From the cell containing the given text, extract its center point as (x, y) coordinate. 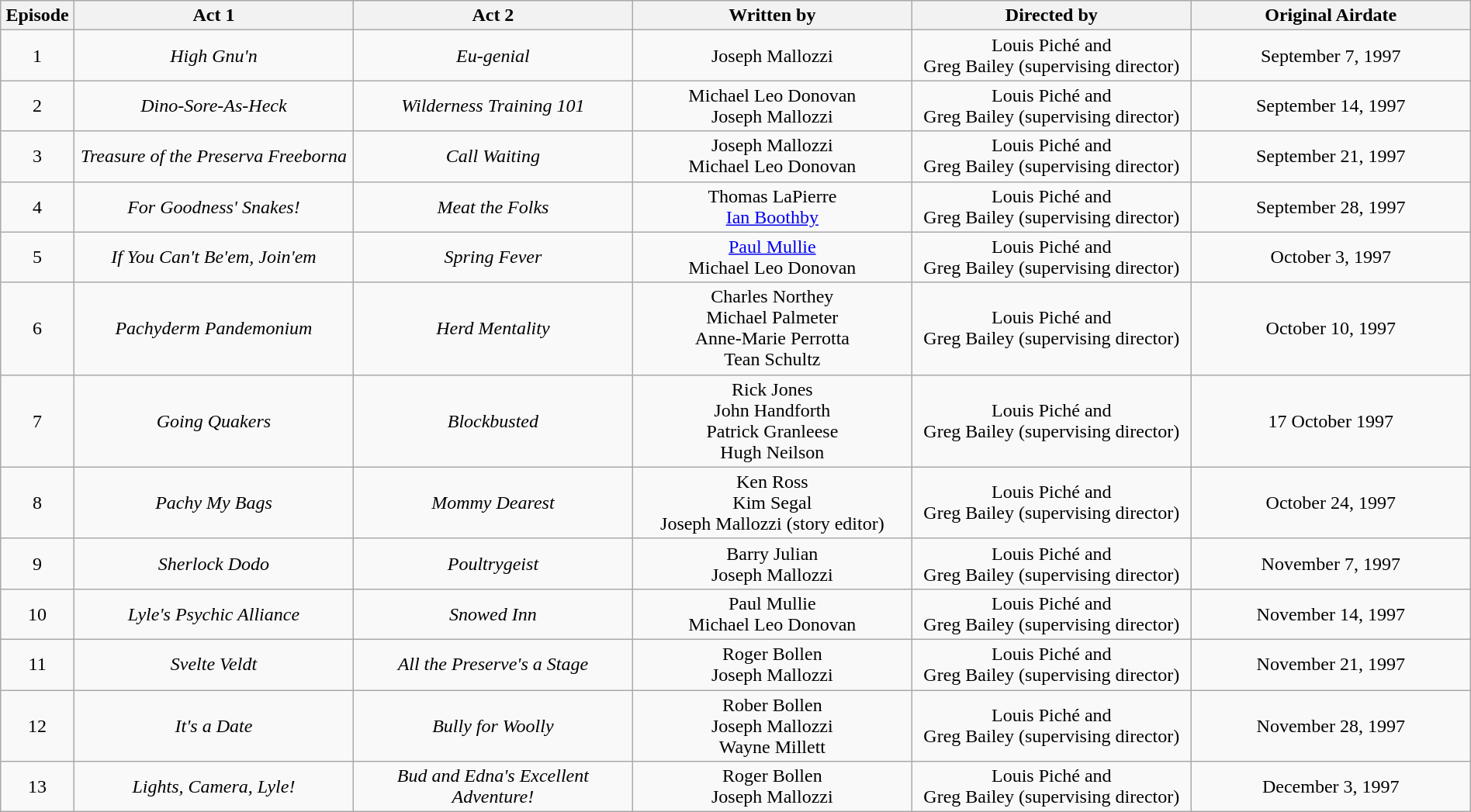
October 3, 1997 (1331, 257)
For Goodness' Snakes! (213, 206)
November 21, 1997 (1331, 664)
November 14, 1997 (1331, 614)
Pachyderm Pandemonium (213, 329)
6 (37, 329)
7 (37, 420)
Poultrygeist (493, 563)
Sherlock Dodo (213, 563)
Charles NortheyMichael PalmeterAnne-Marie PerrottaTean Schultz (772, 329)
Call Waiting (493, 157)
December 3, 1997 (1331, 786)
Bud and Edna's Excellent Adventure! (493, 786)
Roger Bollen Joseph Mallozzi (772, 786)
Wilderness Training 101 (493, 105)
12 (37, 726)
November 7, 1997 (1331, 563)
September 28, 1997 (1331, 206)
Joseph Mallozzi (772, 56)
Going Quakers (213, 420)
October 10, 1997 (1331, 329)
Michael Leo DonovanJoseph Mallozzi (772, 105)
Rick JonesJohn HandforthPatrick GranleeseHugh Neilson (772, 420)
September 7, 1997 (1331, 56)
2 (37, 105)
17 October 1997 (1331, 420)
Joseph MallozziMichael Leo Donovan (772, 157)
Roger BollenJoseph Mallozzi (772, 664)
Eu-genial (493, 56)
Pachy My Bags (213, 503)
Svelte Veldt (213, 664)
5 (37, 257)
If You Can't Be'em, Join'em (213, 257)
Act 1 (213, 16)
Lights, Camera, Lyle! (213, 786)
All the Preserve's a Stage (493, 664)
September 14, 1997 (1331, 105)
13 (37, 786)
Ken RossKim SegalJoseph Mallozzi (story editor) (772, 503)
Rober BollenJoseph MallozziWayne Millett (772, 726)
November 28, 1997 (1331, 726)
Spring Fever (493, 257)
3 (37, 157)
September 21, 1997 (1331, 157)
9 (37, 563)
High Gnu'n (213, 56)
Blockbusted (493, 420)
Thomas LaPierreIan Boothby (772, 206)
10 (37, 614)
Written by (772, 16)
Treasure of the Preserva Freeborna (213, 157)
Episode (37, 16)
Directed by (1051, 16)
Bully for Woolly (493, 726)
Barry JulianJoseph Mallozzi (772, 563)
Meat the Folks (493, 206)
4 (37, 206)
11 (37, 664)
Snowed Inn (493, 614)
8 (37, 503)
1 (37, 56)
Act 2 (493, 16)
Lyle's Psychic Alliance (213, 614)
Original Airdate (1331, 16)
Herd Mentality (493, 329)
Mommy Dearest (493, 503)
October 24, 1997 (1331, 503)
Dino-Sore-As-Heck (213, 105)
It's a Date (213, 726)
